From the cell containing the given text, extract its center point as [x, y] coordinate. 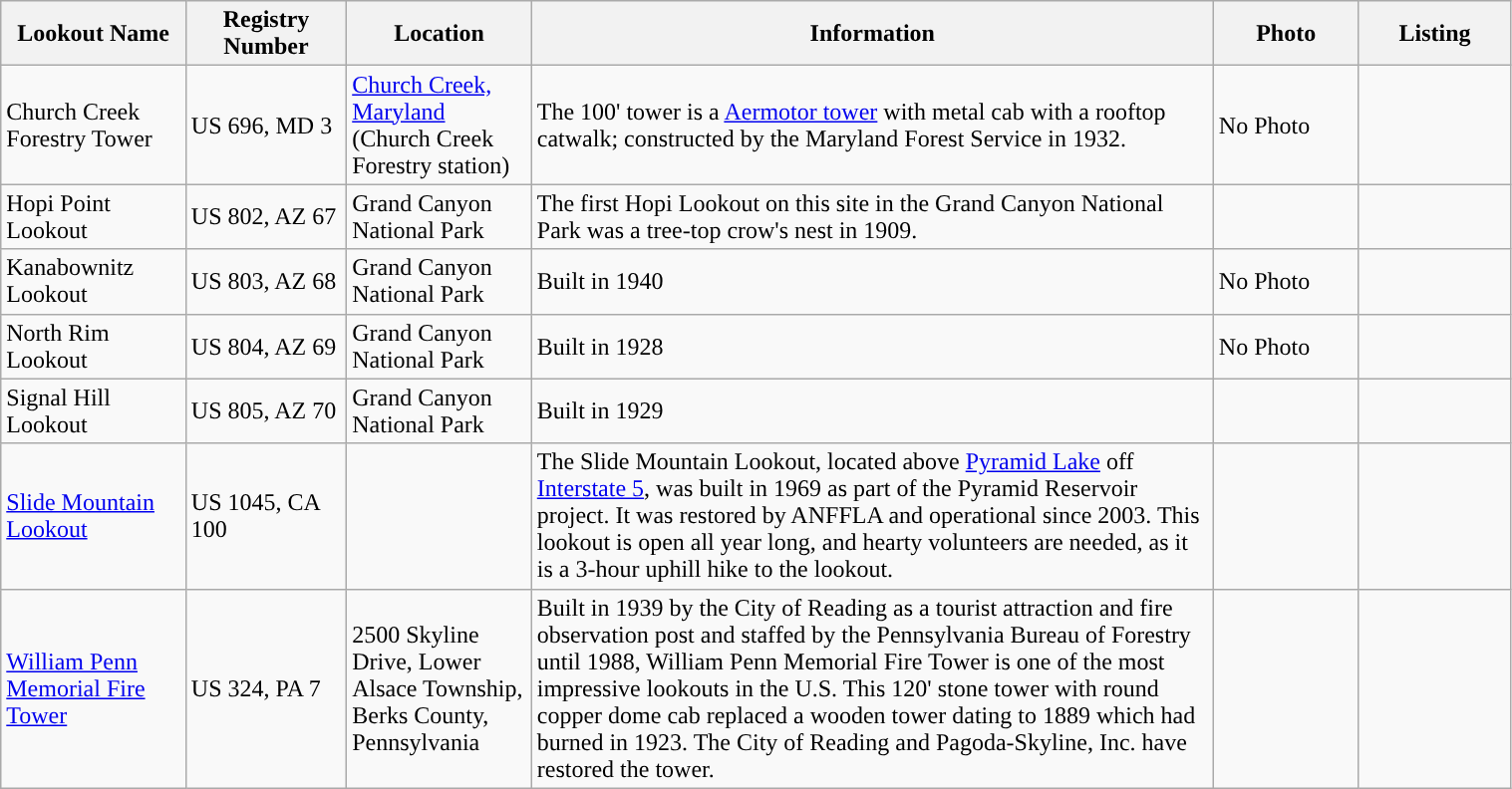
Kanabownitz Lookout [94, 281]
US 805, AZ 70 [265, 410]
Hopi Point Lookout [94, 217]
2500 Skyline Drive, Lower Alsace Township, Berks County, Pennsylvania [440, 688]
Lookout Name [94, 34]
William Penn Memorial Fire Tower [94, 688]
Signal Hill Lookout [94, 410]
US 696, MD 3 [265, 126]
Built in 1940 [872, 281]
Photo [1286, 34]
US 1045, CA 100 [265, 516]
US 802, AZ 67 [265, 217]
The first Hopi Lookout on this site in the Grand Canyon National Park was a tree-top crow's nest in 1909. [872, 217]
Church Creek, Maryland (Church Creek Forestry station) [440, 126]
Location [440, 34]
Built in 1929 [872, 410]
North Rim Lookout [94, 347]
Listing [1435, 34]
The 100' tower is a Aermotor tower with metal cab with a rooftop catwalk; constructed by the Maryland Forest Service in 1932. [872, 126]
Slide Mountain Lookout [94, 516]
Church Creek Forestry Tower [94, 126]
US 324, PA 7 [265, 688]
US 804, AZ 69 [265, 347]
US 803, AZ 68 [265, 281]
Information [872, 34]
Built in 1928 [872, 347]
Registry Number [265, 34]
